Provide the (X, Y) coordinate of the cell's center where the given text is located.  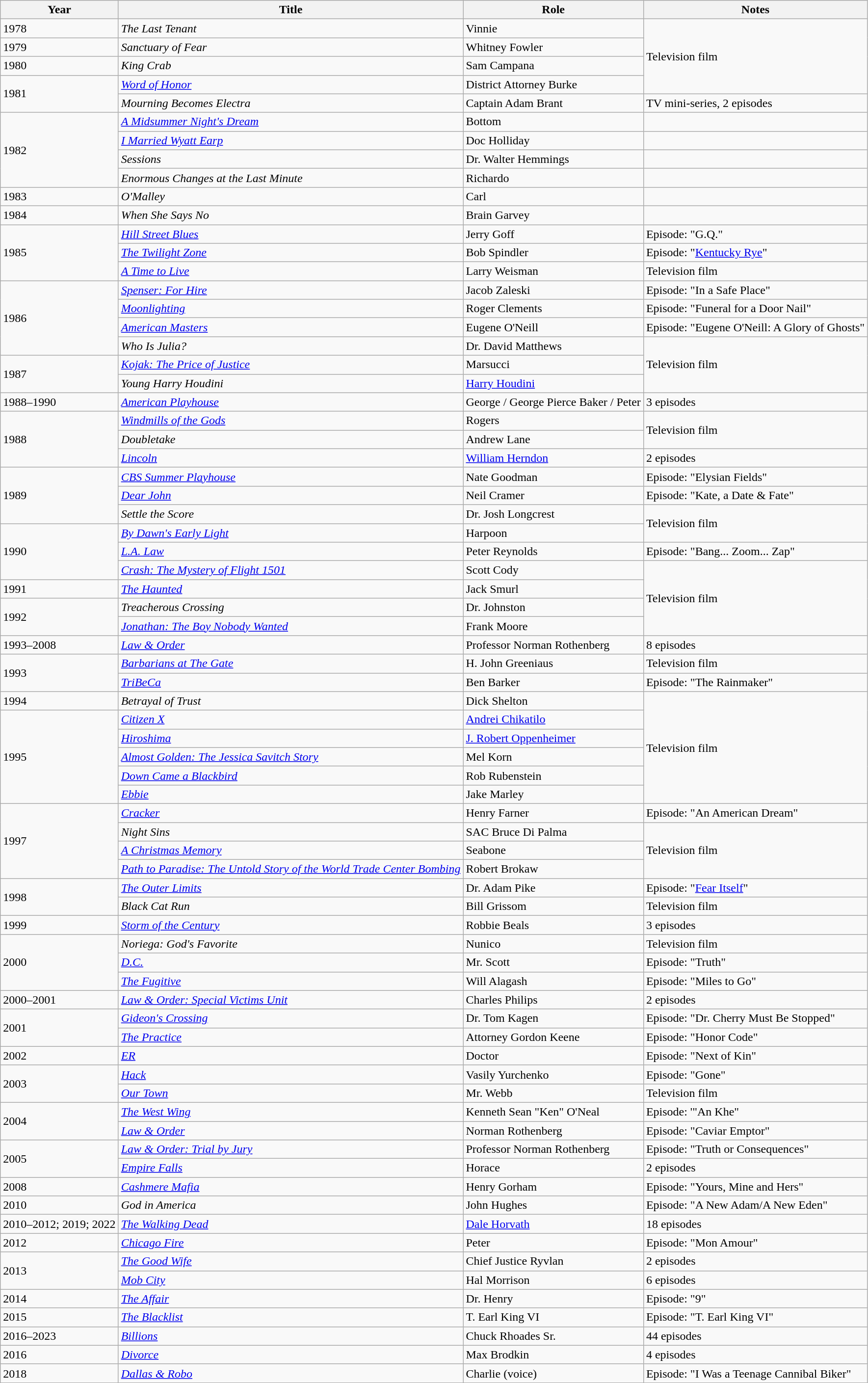
Kojak: The Price of Justice (290, 365)
Windmills of the Gods (290, 421)
Rogers (553, 421)
2004 (59, 1121)
Richardo (553, 178)
SAC Bruce Di Palma (553, 832)
2013 (59, 1271)
L.A. Law (290, 552)
2014 (59, 1299)
Episode: '"An Khe" (755, 1112)
Lincoln (290, 458)
1978 (59, 28)
Dale Horvath (553, 1224)
Chicago Fire (290, 1243)
CBS Summer Playhouse (290, 477)
1991 (59, 589)
1980 (59, 66)
Will Alagash (553, 981)
Episode: "9" (755, 1299)
Word of Honor (290, 84)
D.C. (290, 962)
Dr. Josh Longcrest (553, 514)
Episode: "In a Safe Place" (755, 290)
Seabone (553, 851)
Hal Morrison (553, 1280)
William Herndon (553, 458)
Episode: "Next of Kin" (755, 1056)
Henry Farner (553, 813)
Max Brodkin (553, 1355)
Bill Grissom (553, 906)
A Time to Live (290, 271)
Sanctuary of Fear (290, 47)
Divorce (290, 1355)
Episode: "Gone" (755, 1074)
J. Robert Oppenheimer (553, 738)
6 episodes (755, 1280)
Episode: "Honor Code" (755, 1037)
Empire Falls (290, 1168)
Episode: "Eugene O'Neill: A Glory of Ghosts" (755, 327)
American Playhouse (290, 402)
1993–2008 (59, 645)
Peter (553, 1243)
Frank Moore (553, 626)
Episode: "Miles to Go" (755, 981)
Dr. Adam Pike (553, 888)
1983 (59, 196)
Doctor (553, 1056)
The Practice (290, 1037)
TV mini-series, 2 episodes (755, 103)
ER (290, 1056)
Title (290, 10)
Episode: "Caviar Emptor" (755, 1130)
Episode: "Mon Amour" (755, 1243)
Barbarians at The Gate (290, 664)
American Masters (290, 327)
The Haunted (290, 589)
2000–2001 (59, 1000)
Carl (553, 196)
Sessions (290, 159)
Dr. Tom Kagen (553, 1018)
Gideon's Crossing (290, 1018)
By Dawn's Early Light (290, 532)
4 episodes (755, 1355)
Hack (290, 1074)
Episode: "Truth or Consequences" (755, 1149)
Eugene O'Neill (553, 327)
Peter Reynolds (553, 552)
Cashmere Mafia (290, 1187)
Storm of the Century (290, 925)
Roger Clements (553, 309)
Sam Campana (553, 66)
Episode: "T. Earl King VI" (755, 1317)
1995 (59, 757)
Bob Spindler (553, 253)
1979 (59, 47)
Night Sins (290, 832)
John Hughes (553, 1205)
Hiroshima (290, 738)
Dear John (290, 495)
A Christmas Memory (290, 851)
2010 (59, 1205)
Jack Smurl (553, 589)
Harry Houdini (553, 383)
Hill Street Blues (290, 234)
2016 (59, 1355)
Jake Marley (553, 794)
Moonlighting (290, 309)
Dallas & Robo (290, 1373)
Jacob Zaleski (553, 290)
2015 (59, 1317)
Chief Justice Ryvlan (553, 1261)
Role (553, 10)
Marsucci (553, 365)
Jerry Goff (553, 234)
1984 (59, 215)
The Walking Dead (290, 1224)
The West Wing (290, 1112)
Episode: "Dr. Cherry Must Be Stopped" (755, 1018)
Attorney Gordon Keene (553, 1037)
Cracker (290, 813)
Whitney Fowler (553, 47)
Episode: "The Rainmaker" (755, 682)
Doubletake (290, 439)
2012 (59, 1243)
Episode: "Truth" (755, 962)
Horace (553, 1168)
Episode: "Bang... Zoom... Zap" (755, 552)
1994 (59, 701)
1999 (59, 925)
Charles Philips (553, 1000)
Billions (290, 1336)
Rob Rubenstein (553, 775)
Mr. Webb (553, 1093)
8 episodes (755, 645)
H. John Greeniaus (553, 664)
1990 (59, 551)
Kenneth Sean "Ken" O'Neal (553, 1112)
Episode: "I Was a Teenage Cannibal Biker" (755, 1373)
The Twilight Zone (290, 253)
The Fugitive (290, 981)
Dr. Henry (553, 1299)
Episode: "Elysian Fields" (755, 477)
The Affair (290, 1299)
Episode: "Kate, a Date & Fate" (755, 495)
Mob City (290, 1280)
Dr. Walter Hemmings (553, 159)
Law & Order: Trial by Jury (290, 1149)
Nate Goodman (553, 477)
Neil Cramer (553, 495)
Spenser: For Hire (290, 290)
18 episodes (755, 1224)
Episode: "A New Adam/A New Eden" (755, 1205)
Dick Shelton (553, 701)
Episode: "Yours, Mine and Hers" (755, 1187)
Betrayal of Trust (290, 701)
Enormous Changes at the Last Minute (290, 178)
I Married Wyatt Earp (290, 140)
1992 (59, 617)
Young Harry Houdini (290, 383)
The Blacklist (290, 1317)
Noriega: God's Favorite (290, 944)
District Attorney Burke (553, 84)
Vasily Yurchenko (553, 1074)
Episode: "Funeral for a Door Nail" (755, 309)
1988–1990 (59, 402)
Chuck Rhoades Sr. (553, 1336)
Ben Barker (553, 682)
When She Says No (290, 215)
Jonathan: The Boy Nobody Wanted (290, 626)
Episode: "Fear Itself" (755, 888)
1989 (59, 495)
Episode: "G.Q." (755, 234)
Brain Garvey (553, 215)
O'Malley (290, 196)
Dr. David Matthews (553, 346)
George / George Pierce Baker / Peter (553, 402)
1986 (59, 318)
Nunico (553, 944)
God in America (290, 1205)
Episode: "Kentucky Rye" (755, 253)
Andrei Chikatilo (553, 719)
Settle the Score (290, 514)
Mel Korn (553, 757)
Treacherous Crossing (290, 608)
Scott Cody (553, 570)
The Outer Limits (290, 888)
Our Town (290, 1093)
2016–2023 (59, 1336)
Vinnie (553, 28)
Episode: "An American Dream" (755, 813)
Dr. Johnston (553, 608)
Doc Holliday (553, 140)
1982 (59, 150)
Mr. Scott (553, 962)
1985 (59, 253)
Notes (755, 10)
Robbie Beals (553, 925)
T. Earl King VI (553, 1317)
2010–2012; 2019; 2022 (59, 1224)
Mourning Becomes Electra (290, 103)
1981 (59, 94)
A Midsummer Night's Dream (290, 122)
1993 (59, 673)
1988 (59, 439)
Path to Paradise: The Untold Story of the World Trade Center Bombing (290, 869)
2003 (59, 1084)
Captain Adam Brant (553, 103)
2001 (59, 1028)
2002 (59, 1056)
Year (59, 10)
Crash: The Mystery of Flight 1501 (290, 570)
The Good Wife (290, 1261)
Ebbie (290, 794)
The Last Tenant (290, 28)
2018 (59, 1373)
Henry Gorham (553, 1187)
Law & Order: Special Victims Unit (290, 1000)
Andrew Lane (553, 439)
TriBeCa (290, 682)
Who Is Julia? (290, 346)
44 episodes (755, 1336)
Harpoon (553, 532)
1987 (59, 374)
2008 (59, 1187)
Bottom (553, 122)
Norman Rothenberg (553, 1130)
Charlie (voice) (553, 1373)
1998 (59, 897)
Citizen X (290, 719)
Down Came a Blackbird (290, 775)
Robert Brokaw (553, 869)
2000 (59, 962)
Black Cat Run (290, 906)
Larry Weisman (553, 271)
King Crab (290, 66)
Almost Golden: The Jessica Savitch Story (290, 757)
2005 (59, 1159)
1997 (59, 841)
